Detect which cell encompasses the target text, then output its [X, Y] center coordinate. 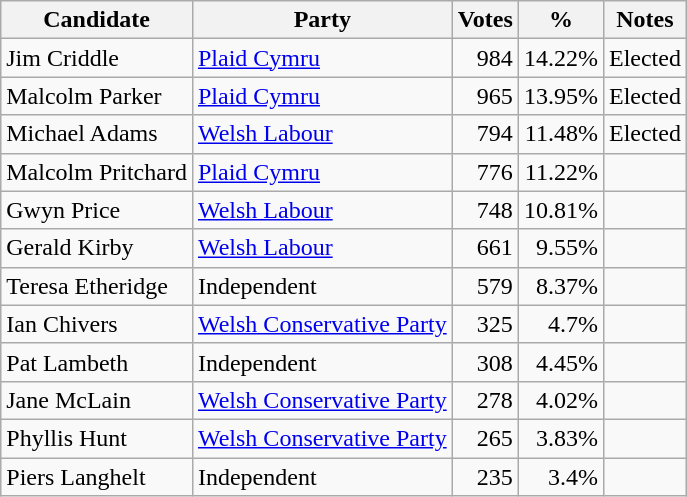
794 [485, 134]
4.45% [560, 362]
3.83% [560, 438]
Malcolm Pritchard [97, 172]
308 [485, 362]
Gerald Kirby [97, 248]
Jane McLain [97, 400]
Candidate [97, 20]
% [560, 20]
776 [485, 172]
10.81% [560, 210]
Piers Langhelt [97, 477]
13.95% [560, 96]
11.48% [560, 134]
Michael Adams [97, 134]
Party [322, 20]
748 [485, 210]
Notes [644, 20]
661 [485, 248]
8.37% [560, 286]
9.55% [560, 248]
Malcolm Parker [97, 96]
325 [485, 324]
11.22% [560, 172]
Gwyn Price [97, 210]
965 [485, 96]
235 [485, 477]
Teresa Etheridge [97, 286]
4.02% [560, 400]
Jim Criddle [97, 58]
Votes [485, 20]
Pat Lambeth [97, 362]
579 [485, 286]
265 [485, 438]
Ian Chivers [97, 324]
14.22% [560, 58]
3.4% [560, 477]
4.7% [560, 324]
Phyllis Hunt [97, 438]
278 [485, 400]
984 [485, 58]
